Output the (x, y) coordinate of the center of the cell containing the given text.  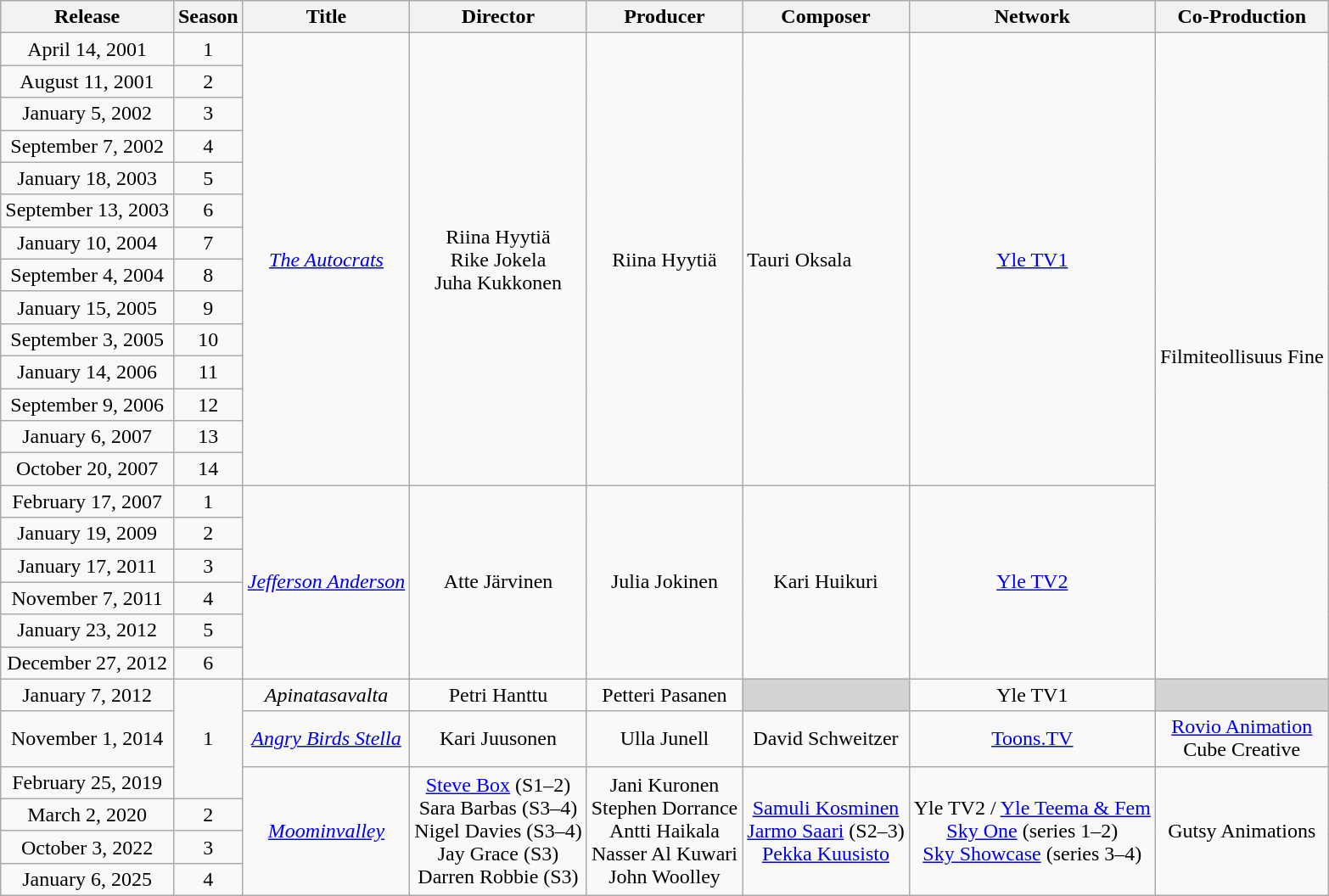
Steve Box (S1–2)Sara Barbas (S3–4)Nigel Davies (S3–4)Jay Grace (S3)Darren Robbie (S3) (498, 831)
January 6, 2025 (87, 879)
Director (498, 17)
Samuli KosminenJarmo Saari (S2–3)Pekka Kuusisto (826, 831)
September 4, 2004 (87, 275)
8 (208, 275)
November 7, 2011 (87, 598)
Producer (664, 17)
February 17, 2007 (87, 501)
October 20, 2007 (87, 469)
Riina HyytiäRike JokelaJuha Kukkonen (498, 260)
Yle TV2 (1032, 582)
September 9, 2006 (87, 405)
October 3, 2022 (87, 847)
Rovio AnimationCube Creative (1242, 738)
Petteri Pasanen (664, 695)
Jani KuronenStephen DorranceAntti HaikalaNasser Al KuwariJohn Woolley (664, 831)
Composer (826, 17)
14 (208, 469)
Kari Juusonen (498, 738)
Apinatasavalta (326, 695)
Angry Birds Stella (326, 738)
Network (1032, 17)
March 2, 2020 (87, 815)
The Autocrats (326, 260)
Co-Production (1242, 17)
Tauri Oksala (826, 260)
10 (208, 339)
Riina Hyytiä (664, 260)
9 (208, 307)
Ulla Junell (664, 738)
September 7, 2002 (87, 146)
Atte Järvinen (498, 582)
January 23, 2012 (87, 630)
Yle TV2 / Yle Teema & FemSky One (series 1–2)Sky Showcase (series 3–4) (1032, 831)
13 (208, 437)
Season (208, 17)
January 18, 2003 (87, 178)
September 3, 2005 (87, 339)
Moominvalley (326, 831)
January 19, 2009 (87, 534)
7 (208, 243)
David Schweitzer (826, 738)
January 17, 2011 (87, 566)
Filmiteollisuus Fine (1242, 356)
February 25, 2019 (87, 782)
August 11, 2001 (87, 81)
January 14, 2006 (87, 372)
Petri Hanttu (498, 695)
Julia Jokinen (664, 582)
September 13, 2003 (87, 210)
January 7, 2012 (87, 695)
Toons.TV (1032, 738)
Jefferson Anderson (326, 582)
Kari Huikuri (826, 582)
April 14, 2001 (87, 49)
Gutsy Animations (1242, 831)
Title (326, 17)
November 1, 2014 (87, 738)
January 10, 2004 (87, 243)
12 (208, 405)
11 (208, 372)
January 15, 2005 (87, 307)
December 27, 2012 (87, 663)
January 6, 2007 (87, 437)
January 5, 2002 (87, 114)
Release (87, 17)
